Identify which cell holds the provided text, then report its (x, y) central coordinate. 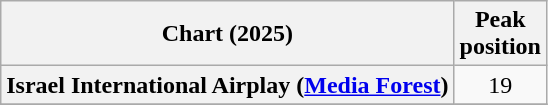
Chart (2025) (228, 34)
19 (500, 85)
Israel International Airplay (Media Forest) (228, 85)
Peakposition (500, 34)
